For the text-containing cell, return its midpoint in [x, y] coordinate format. 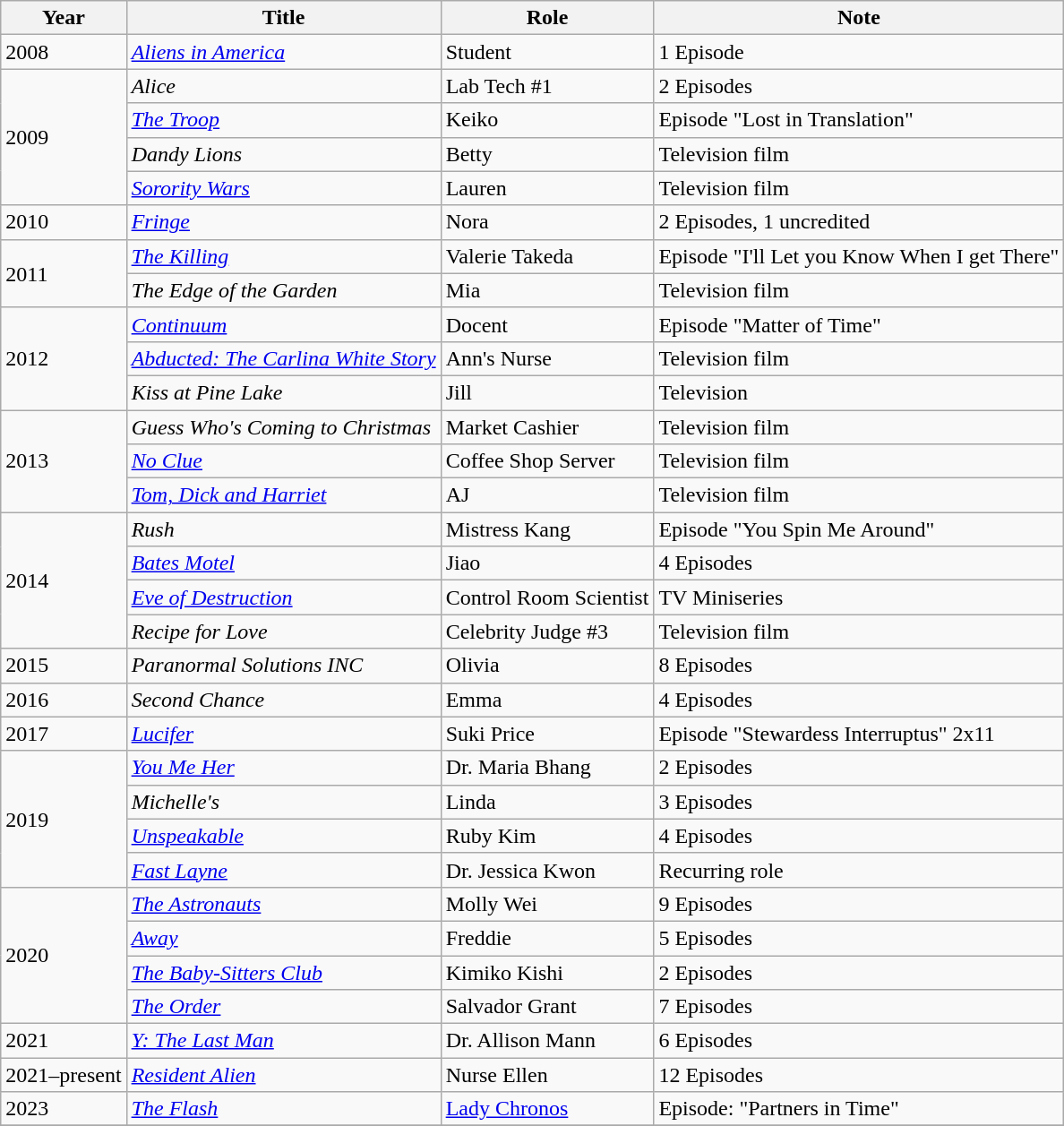
Year [64, 18]
12 Episodes [859, 1075]
Coffee Shop Server [547, 461]
2 Episodes, 1 uncredited [859, 222]
Molly Wei [547, 904]
Control Room Scientist [547, 597]
The Astronauts [283, 904]
5 Episodes [859, 938]
2010 [64, 222]
Episode: "Partners in Time" [859, 1109]
You Me Her [283, 768]
Keiko [547, 120]
Mistress Kang [547, 529]
Michelle's [283, 802]
Note [859, 18]
Continuum [283, 324]
8 Episodes [859, 666]
The Baby-Sitters Club [283, 972]
The Order [283, 1007]
Fringe [283, 222]
Unspeakable [283, 836]
The Troop [283, 120]
Jiao [547, 563]
Abducted: The Carlina White Story [283, 358]
Recipe for Love [283, 632]
Tom, Dick and Harriet [283, 495]
Recurring role [859, 870]
1 Episode [859, 52]
2021 [64, 1041]
Freddie [547, 938]
2014 [64, 580]
Student [547, 52]
Role [547, 18]
Television [859, 392]
AJ [547, 495]
Bates Motel [283, 563]
Episode "Stewardess Interruptus" 2x11 [859, 734]
Ann's Nurse [547, 358]
Alice [283, 86]
Fast Layne [283, 870]
Dandy Lions [283, 154]
Guess Who's Coming to Christmas [283, 427]
Valerie Takeda [547, 256]
2020 [64, 955]
2023 [64, 1109]
Rush [283, 529]
Mia [547, 290]
2008 [64, 52]
Second Chance [283, 700]
TV Miniseries [859, 597]
Dr. Jessica Kwon [547, 870]
Lady Chronos [547, 1109]
No Clue [283, 461]
Emma [547, 700]
2021–present [64, 1075]
Salvador Grant [547, 1007]
The Flash [283, 1109]
2019 [64, 819]
Linda [547, 802]
2012 [64, 358]
3 Episodes [859, 802]
Celebrity Judge #3 [547, 632]
Dr. Allison Mann [547, 1041]
Dr. Maria Bhang [547, 768]
9 Episodes [859, 904]
Kimiko Kishi [547, 972]
Episode "I'll Let you Know When I get There" [859, 256]
Episode "Lost in Translation" [859, 120]
Nurse Ellen [547, 1075]
Lucifer [283, 734]
Lauren [547, 188]
Sorority Wars [283, 188]
Kiss at Pine Lake [283, 392]
Episode "You Spin Me Around" [859, 529]
Aliens in America [283, 52]
The Killing [283, 256]
2013 [64, 461]
Market Cashier [547, 427]
Jill [547, 392]
2011 [64, 273]
Away [283, 938]
Suki Price [547, 734]
2015 [64, 666]
Episode "Matter of Time" [859, 324]
Docent [547, 324]
7 Episodes [859, 1007]
2017 [64, 734]
Eve of Destruction [283, 597]
The Edge of the Garden [283, 290]
Olivia [547, 666]
2016 [64, 700]
Lab Tech #1 [547, 86]
Betty [547, 154]
Resident Alien [283, 1075]
Paranormal Solutions INC [283, 666]
Nora [547, 222]
Ruby Kim [547, 836]
Y: The Last Man [283, 1041]
6 Episodes [859, 1041]
2009 [64, 137]
Title [283, 18]
